Search for the cell housing the specified text and yield its [x, y] center coordinate. 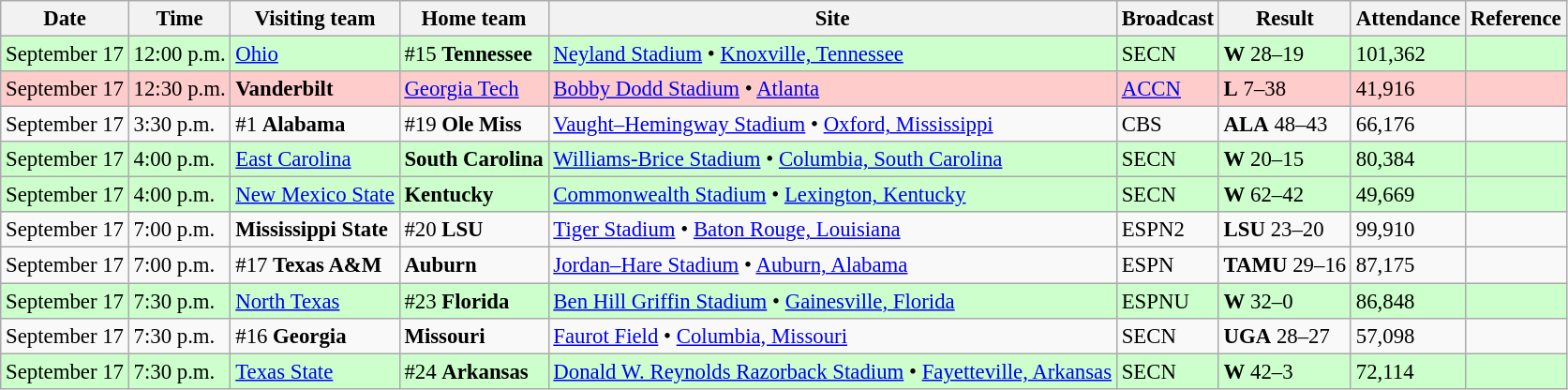
Missouri [474, 336]
L 7–38 [1284, 89]
Donald W. Reynolds Razorback Stadium • Fayetteville, Arkansas [832, 371]
East Carolina [315, 159]
Date [65, 19]
Texas State [315, 371]
Tiger Stadium • Baton Rouge, Louisiana [832, 230]
Ohio [315, 54]
#19 Ole Miss [474, 125]
99,910 [1408, 230]
W 42–3 [1284, 371]
ESPNU [1168, 301]
Jordan–Hare Stadium • Auburn, Alabama [832, 265]
ALA 48–43 [1284, 125]
86,848 [1408, 301]
Result [1284, 19]
Vanderbilt [315, 89]
Mississippi State [315, 230]
W 32–0 [1284, 301]
ESPN [1168, 265]
Reference [1516, 19]
Kentucky [474, 195]
North Texas [315, 301]
W 62–42 [1284, 195]
Broadcast [1168, 19]
Bobby Dodd Stadium • Atlanta [832, 89]
57,098 [1408, 336]
#23 Florida [474, 301]
New Mexico State [315, 195]
W 20–15 [1284, 159]
W 28–19 [1284, 54]
Neyland Stadium • Knoxville, Tennessee [832, 54]
80,384 [1408, 159]
Commonwealth Stadium • Lexington, Kentucky [832, 195]
UGA 28–27 [1284, 336]
Auburn [474, 265]
Ben Hill Griffin Stadium • Gainesville, Florida [832, 301]
Williams-Brice Stadium • Columbia, South Carolina [832, 159]
72,114 [1408, 371]
101,362 [1408, 54]
12:30 p.m. [180, 89]
Home team [474, 19]
3:30 p.m. [180, 125]
South Carolina [474, 159]
Site [832, 19]
49,669 [1408, 195]
#16 Georgia [315, 336]
12:00 p.m. [180, 54]
#15 Tennessee [474, 54]
#17 Texas A&M [315, 265]
Visiting team [315, 19]
#24 Arkansas [474, 371]
ACCN [1168, 89]
TAMU 29–16 [1284, 265]
41,916 [1408, 89]
#1 Alabama [315, 125]
Attendance [1408, 19]
LSU 23–20 [1284, 230]
#20 LSU [474, 230]
CBS [1168, 125]
Time [180, 19]
87,175 [1408, 265]
Vaught–Hemingway Stadium • Oxford, Mississippi [832, 125]
66,176 [1408, 125]
Faurot Field • Columbia, Missouri [832, 336]
ESPN2 [1168, 230]
Georgia Tech [474, 89]
